Return [X, Y] of the center of cell containing provided text 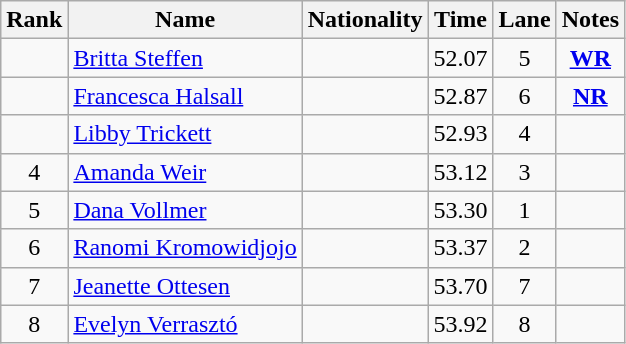
53.37 [460, 248]
Ranomi Kromowidjojo [185, 248]
3 [524, 172]
Francesca Halsall [185, 96]
52.87 [460, 96]
2 [524, 248]
Britta Steffen [185, 58]
53.70 [460, 286]
53.12 [460, 172]
53.30 [460, 210]
53.92 [460, 324]
Lane [524, 20]
Jeanette Ottesen [185, 286]
Evelyn Verrasztó [185, 324]
NR [590, 96]
Libby Trickett [185, 134]
Time [460, 20]
1 [524, 210]
Amanda Weir [185, 172]
52.93 [460, 134]
Rank [34, 20]
52.07 [460, 58]
Nationality [365, 20]
WR [590, 58]
Notes [590, 20]
Name [185, 20]
Dana Vollmer [185, 210]
